From the cell containing the given text, extract its center point as [x, y] coordinate. 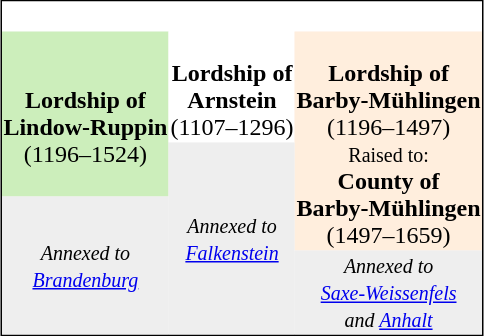
Lordship ofLindow-Ruppin(1196–1524) [86, 114]
Annexed toSaxe-Weissenfelsand Anhalt [388, 292]
Annexed toBrandenburg [86, 265]
Annexed toFalkenstein [232, 238]
Lordship ofArnstein(1107–1296) [232, 88]
Lordship ofBarby-Mühlingen(1196–1497)Raised to:County ofBarby-Mühlingen(1497–1659) [388, 142]
